Find where the given text appears and provide that cell's center as (X, Y) coordinate. 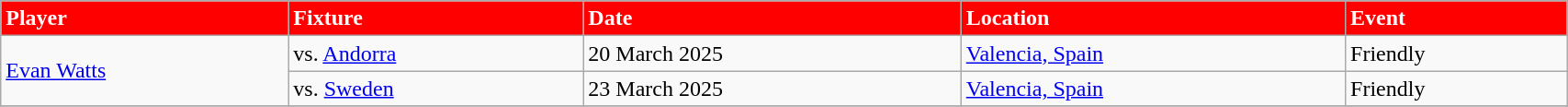
Player (145, 18)
Date (772, 18)
Evan Watts (145, 71)
vs. Sweden (435, 89)
Event (1457, 18)
vs. Andorra (435, 53)
Fixture (435, 18)
Location (1153, 18)
23 March 2025 (772, 89)
20 March 2025 (772, 53)
